Pinpoint the cell where the given text exists, returning its (x, y) midpoint coordinate. 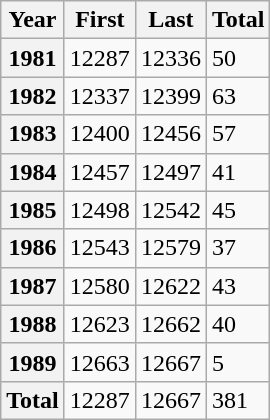
12337 (100, 96)
1986 (33, 248)
12622 (170, 286)
12623 (100, 324)
43 (238, 286)
First (100, 20)
63 (238, 96)
Last (170, 20)
37 (238, 248)
45 (238, 210)
12456 (170, 134)
1984 (33, 172)
57 (238, 134)
1982 (33, 96)
Year (33, 20)
1985 (33, 210)
12336 (170, 58)
1983 (33, 134)
381 (238, 400)
12543 (100, 248)
1988 (33, 324)
40 (238, 324)
1989 (33, 362)
12400 (100, 134)
12399 (170, 96)
1987 (33, 286)
12498 (100, 210)
12579 (170, 248)
12663 (100, 362)
12457 (100, 172)
5 (238, 362)
12662 (170, 324)
50 (238, 58)
41 (238, 172)
12580 (100, 286)
12542 (170, 210)
12497 (170, 172)
1981 (33, 58)
